Return [X, Y] of the center of cell containing provided text 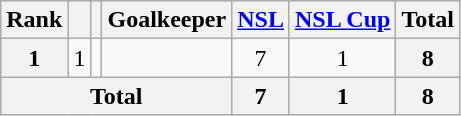
Goalkeeper [167, 20]
Rank [34, 20]
NSL Cup [342, 20]
NSL [261, 20]
